Return [x, y] of the center of cell containing provided text 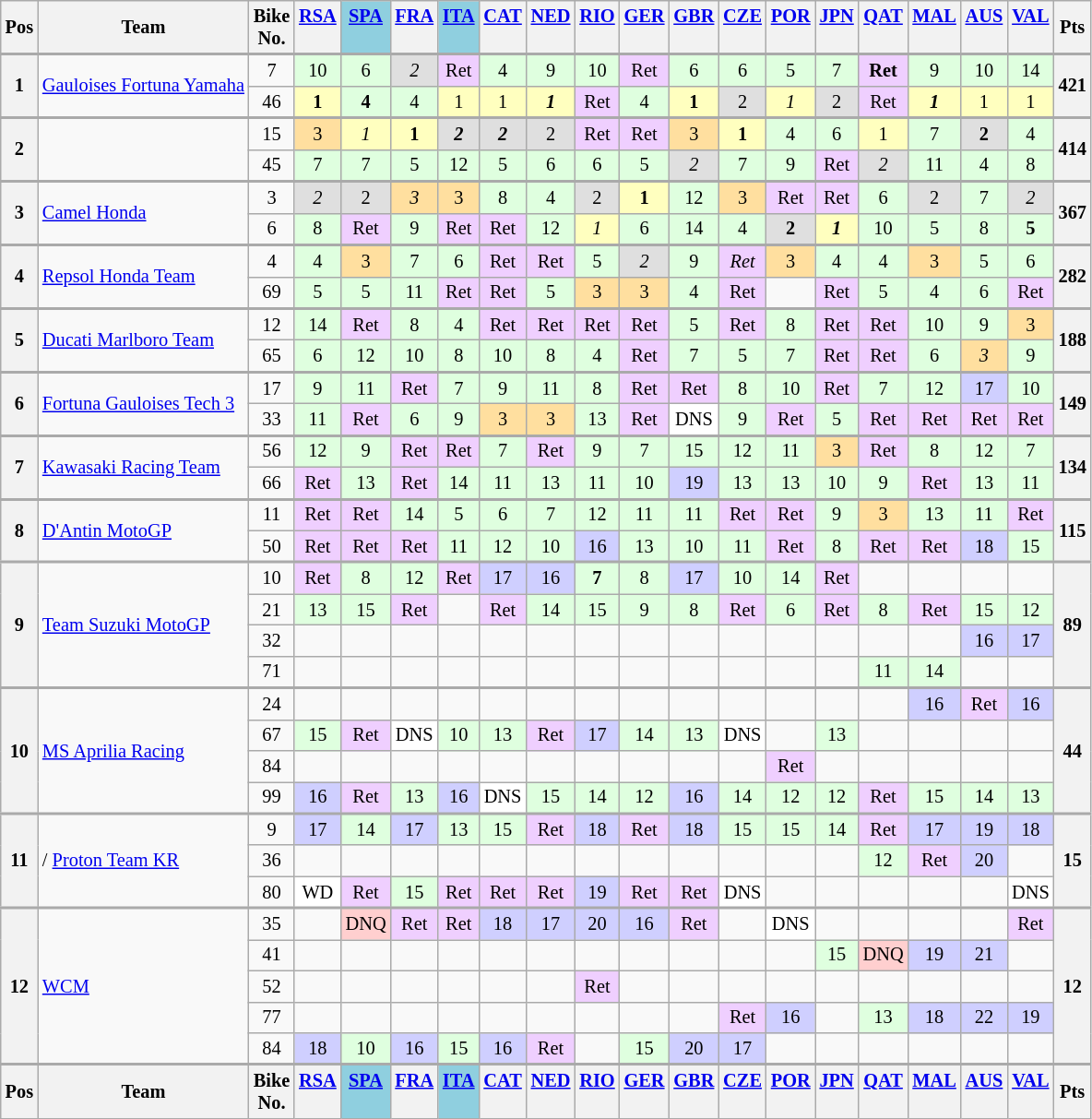
Gauloises Fortuna Yamaha [144, 87]
421 [1073, 87]
69 [271, 292]
45 [271, 165]
188 [1073, 339]
149 [1073, 404]
77 [271, 1018]
50 [271, 546]
89 [1073, 625]
Repsol Honda Team [144, 277]
D'Antin MotoGP [144, 530]
52 [271, 986]
WCM [144, 986]
367 [1073, 212]
22 [984, 1018]
24 [271, 703]
33 [271, 419]
32 [271, 640]
99 [271, 797]
414 [1073, 149]
35 [271, 923]
41 [271, 955]
65 [271, 355]
46 [271, 101]
WD [317, 892]
80 [271, 892]
Fortuna Gauloises Tech 3 [144, 404]
44 [1073, 750]
71 [271, 672]
MS Aprilia Racing [144, 750]
134 [1073, 467]
66 [271, 482]
Camel Honda [144, 212]
67 [271, 735]
36 [271, 861]
Ducati Marlboro Team [144, 339]
115 [1073, 530]
/ Proton Team KR [144, 861]
Team Suzuki MotoGP [144, 625]
Kawasaki Racing Team [144, 467]
56 [271, 451]
282 [1073, 277]
